Determine the (x, y) coordinate at the center of the cell enclosing the given text.  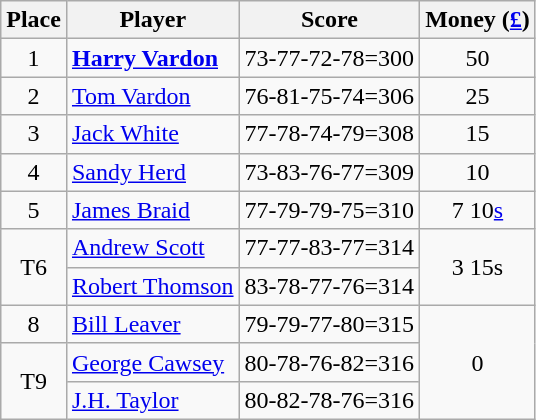
15 (478, 134)
5 (34, 210)
Sandy Herd (152, 172)
James Braid (152, 210)
Score (330, 20)
Jack White (152, 134)
Bill Leaver (152, 324)
7 10s (478, 210)
10 (478, 172)
77-78-74-79=308 (330, 134)
25 (478, 96)
77-77-83-77=314 (330, 248)
1 (34, 58)
3 (34, 134)
73-77-72-78=300 (330, 58)
8 (34, 324)
83-78-77-76=314 (330, 286)
George Cawsey (152, 362)
2 (34, 96)
Andrew Scott (152, 248)
Robert Thomson (152, 286)
4 (34, 172)
Harry Vardon (152, 58)
J.H. Taylor (152, 400)
77-79-79-75=310 (330, 210)
3 15s (478, 267)
80-78-76-82=316 (330, 362)
Place (34, 20)
T6 (34, 267)
50 (478, 58)
79-79-77-80=315 (330, 324)
Tom Vardon (152, 96)
80-82-78-76=316 (330, 400)
Player (152, 20)
Money (£) (478, 20)
0 (478, 362)
76-81-75-74=306 (330, 96)
T9 (34, 381)
73-83-76-77=309 (330, 172)
